Capture the cell that displays the provided text and extract its (X, Y) central coordinate. 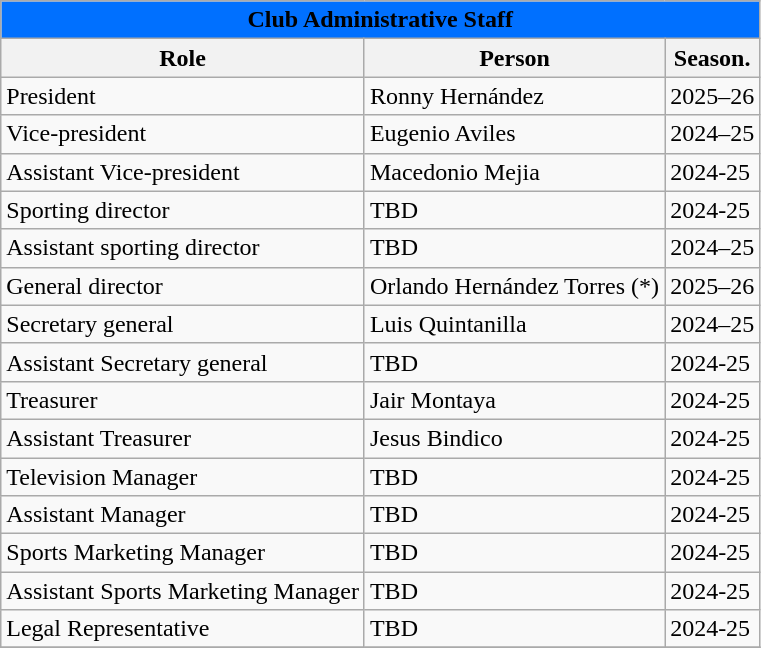
Legal Representative (183, 629)
Person (514, 58)
Assistant Sports Marketing Manager (183, 591)
Season. (712, 58)
Treasurer (183, 400)
Television Manager (183, 477)
President (183, 96)
Eugenio Aviles (514, 134)
Assistant Manager (183, 515)
Club Administrative Staff (380, 20)
General director (183, 286)
Macedonio Mejia (514, 172)
Assistant Treasurer (183, 438)
Orlando Hernández Torres (*) (514, 286)
Assistant sporting director (183, 248)
Sports Marketing Manager (183, 553)
Role (183, 58)
Ronny Hernández (514, 96)
Luis Quintanilla (514, 324)
Assistant Vice-president (183, 172)
Vice-president (183, 134)
Jair Montaya (514, 400)
Secretary general (183, 324)
Jesus Bindico (514, 438)
Assistant Secretary general (183, 362)
Sporting director (183, 210)
